Scan for the cell matching the given text and deliver its [X, Y] coordinate at center. 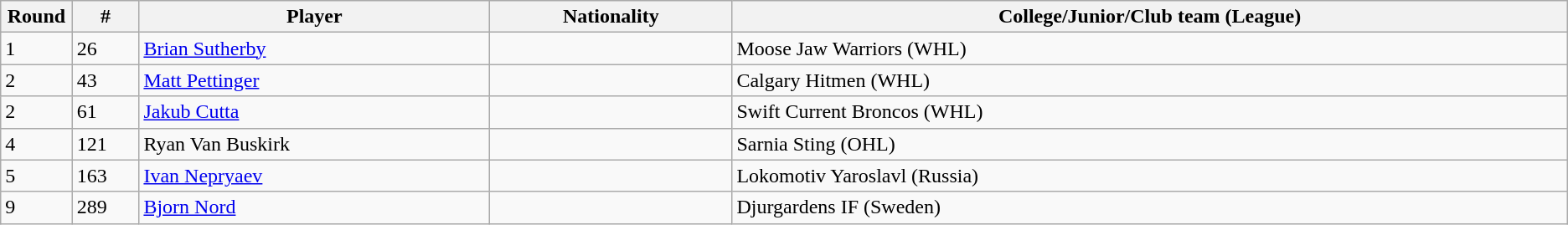
Ryan Van Buskirk [315, 144]
Nationality [611, 17]
Brian Sutherby [315, 49]
Djurgardens IF (Sweden) [1149, 207]
Jakub Cutta [315, 112]
Lokomotiv Yaroslavl (Russia) [1149, 176]
1 [37, 49]
Bjorn Nord [315, 207]
Ivan Nepryaev [315, 176]
Sarnia Sting (OHL) [1149, 144]
163 [106, 176]
61 [106, 112]
43 [106, 80]
Player [315, 17]
Calgary Hitmen (WHL) [1149, 80]
Swift Current Broncos (WHL) [1149, 112]
# [106, 17]
26 [106, 49]
9 [37, 207]
Matt Pettinger [315, 80]
121 [106, 144]
College/Junior/Club team (League) [1149, 17]
4 [37, 144]
Moose Jaw Warriors (WHL) [1149, 49]
289 [106, 207]
5 [37, 176]
Round [37, 17]
